Locate the cell with the specified text and output its (X, Y) center coordinate. 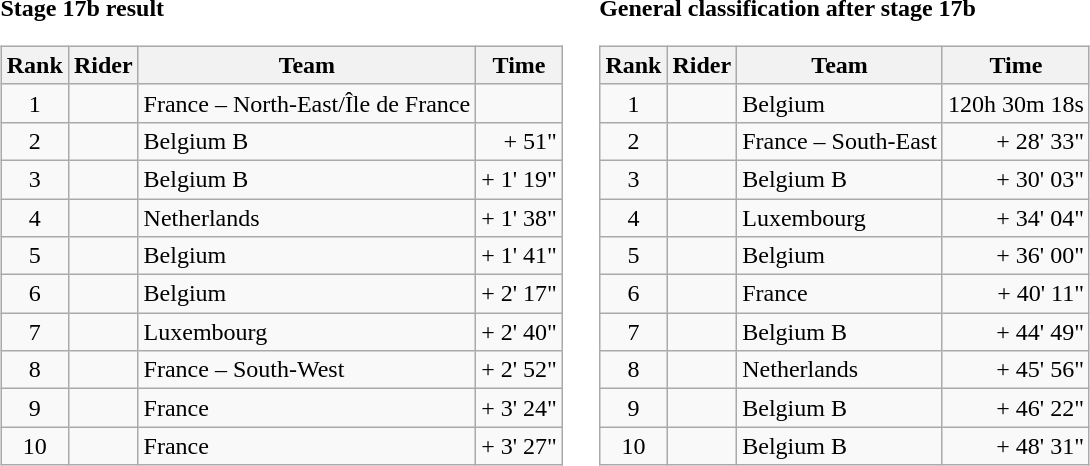
+ 48' 31" (1016, 446)
+ 2' 40" (520, 332)
+ 30' 03" (1016, 179)
France – North-East/Île de France (307, 103)
+ 45' 56" (1016, 370)
France – South-West (307, 370)
+ 40' 11" (1016, 294)
+ 2' 52" (520, 370)
+ 3' 24" (520, 408)
+ 46' 22" (1016, 408)
+ 1' 38" (520, 217)
+ 28' 33" (1016, 141)
+ 36' 00" (1016, 256)
+ 1' 41" (520, 256)
+ 51" (520, 141)
+ 34' 04" (1016, 217)
+ 2' 17" (520, 294)
+ 44' 49" (1016, 332)
+ 3' 27" (520, 446)
+ 1' 19" (520, 179)
France – South-East (840, 141)
120h 30m 18s (1016, 103)
